Return the (x, y) coordinate for the center point of the cell that contains the specified text.  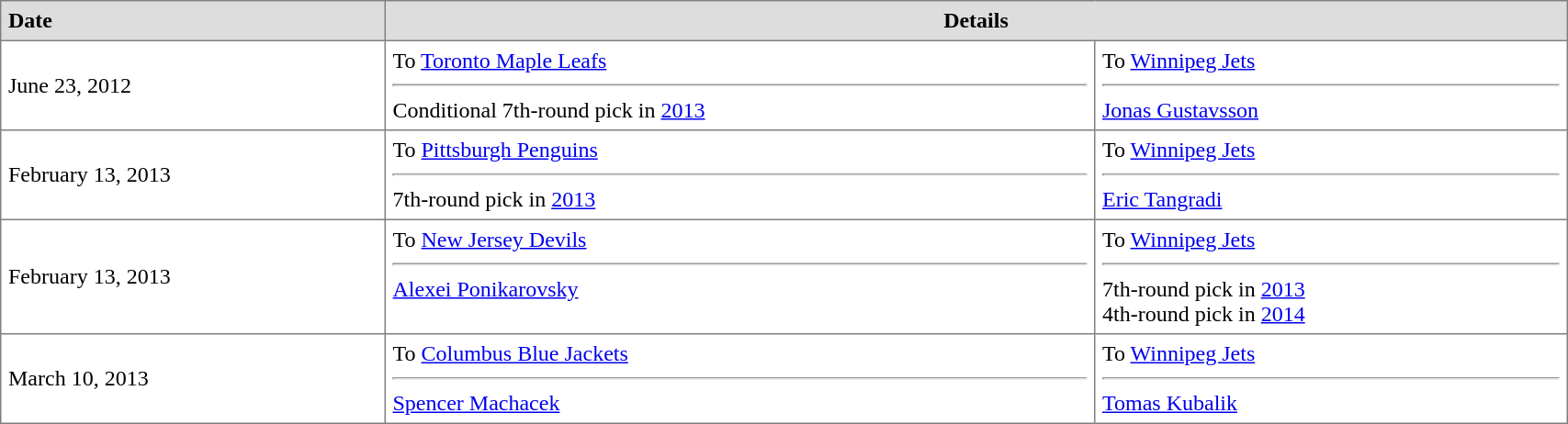
To Toronto Maple LeafsConditional 7th-round pick in 2013 (739, 85)
To Winnipeg JetsTomas Kubalik (1331, 379)
June 23, 2012 (193, 85)
Date (193, 21)
Details (976, 21)
To Winnipeg Jets7th-round pick in 20134th-round pick in 2014 (1331, 276)
To Winnipeg JetsEric Tangradi (1331, 175)
To New Jersey DevilsAlexei Ponikarovsky (739, 276)
To Pittsburgh Penguins7th-round pick in 2013 (739, 175)
March 10, 2013 (193, 379)
To Winnipeg JetsJonas Gustavsson (1331, 85)
To Columbus Blue JacketsSpencer Machacek (739, 379)
